From the cell containing the given text, extract its center point as [x, y] coordinate. 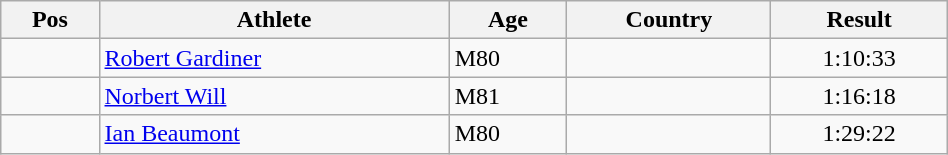
Robert Gardiner [274, 58]
Pos [50, 20]
Ian Beaumont [274, 134]
1:29:22 [859, 134]
Age [508, 20]
Country [669, 20]
Athlete [274, 20]
Norbert Will [274, 96]
1:16:18 [859, 96]
1:10:33 [859, 58]
Result [859, 20]
M81 [508, 96]
